Find where the given text appears and provide that cell's center as [x, y] coordinate. 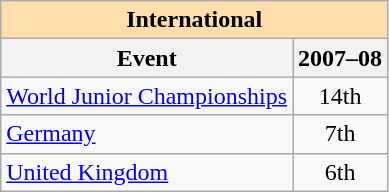
2007–08 [340, 58]
7th [340, 134]
Event [147, 58]
14th [340, 96]
International [194, 20]
6th [340, 172]
Germany [147, 134]
United Kingdom [147, 172]
World Junior Championships [147, 96]
